From the cell containing the given text, extract its center point as [x, y] coordinate. 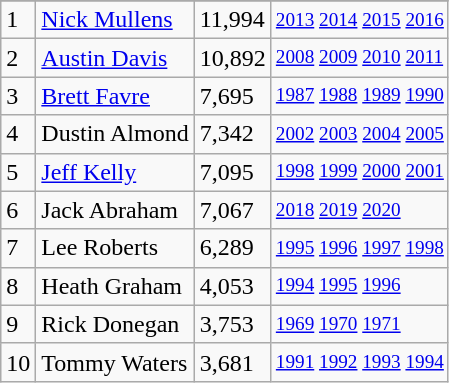
3,681 [232, 362]
10 [18, 362]
Jeff Kelly [115, 172]
7,067 [232, 210]
1969 1970 1971 [360, 324]
Tommy Waters [115, 362]
4 [18, 134]
2002 2003 2004 2005 [360, 134]
2 [18, 58]
11,994 [232, 20]
Nick Mullens [115, 20]
1 [18, 20]
Brett Favre [115, 96]
7 [18, 248]
Austin Davis [115, 58]
7,342 [232, 134]
1991 1992 1993 1994 [360, 362]
3 [18, 96]
2008 2009 2010 2011 [360, 58]
6,289 [232, 248]
1995 1996 1997 1998 [360, 248]
Rick Donegan [115, 324]
6 [18, 210]
4,053 [232, 286]
Heath Graham [115, 286]
10,892 [232, 58]
Lee Roberts [115, 248]
Jack Abraham [115, 210]
9 [18, 324]
1998 1999 2000 2001 [360, 172]
7,695 [232, 96]
Dustin Almond [115, 134]
1987 1988 1989 1990 [360, 96]
7,095 [232, 172]
5 [18, 172]
8 [18, 286]
1994 1995 1996 [360, 286]
3,753 [232, 324]
2013 2014 2015 2016 [360, 20]
2018 2019 2020 [360, 210]
